Extract the [x, y] coordinate from the center of the cell holding the provided text.  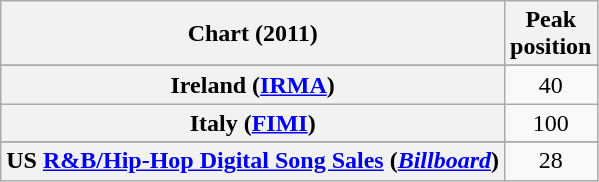
Italy (FIMI) [253, 123]
40 [551, 85]
Chart (2011) [253, 34]
28 [551, 161]
Ireland (IRMA) [253, 85]
US R&B/Hip-Hop Digital Song Sales (Billboard) [253, 161]
Peakposition [551, 34]
100 [551, 123]
